Extract the (X, Y) coordinate from the center of the cell holding the provided text.  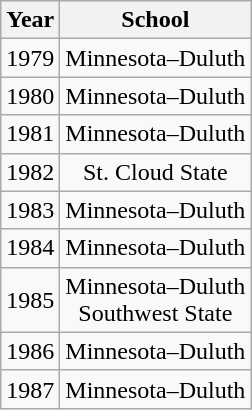
1985 (30, 300)
1979 (30, 58)
1980 (30, 96)
Year (30, 20)
1987 (30, 389)
1986 (30, 351)
1983 (30, 210)
St. Cloud State (156, 172)
1982 (30, 172)
School (156, 20)
1981 (30, 134)
Minnesota–DuluthSouthwest State (156, 300)
1984 (30, 248)
